Find where the given text appears and provide that cell's center as (x, y) coordinate. 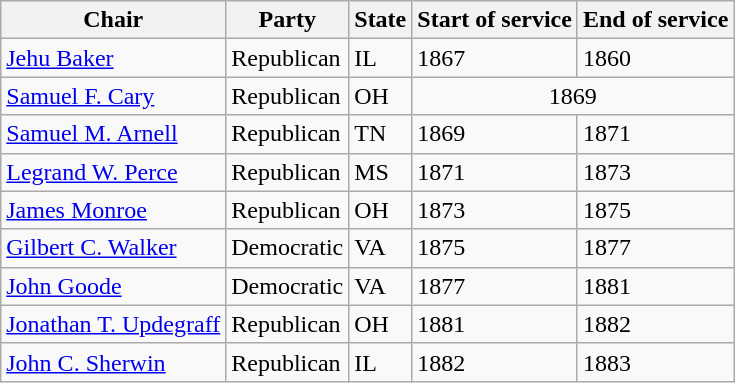
Party (288, 20)
John Goode (114, 286)
John C. Sherwin (114, 362)
Legrand W. Perce (114, 172)
Samuel M. Arnell (114, 134)
End of service (655, 20)
Chair (114, 20)
1867 (495, 58)
Start of service (495, 20)
TN (380, 134)
Samuel F. Cary (114, 96)
Jonathan T. Updegraff (114, 324)
MS (380, 172)
Jehu Baker (114, 58)
Gilbert C. Walker (114, 248)
State (380, 20)
1883 (655, 362)
1860 (655, 58)
James Monroe (114, 210)
